Locate the cell with the specified text and output its (X, Y) center coordinate. 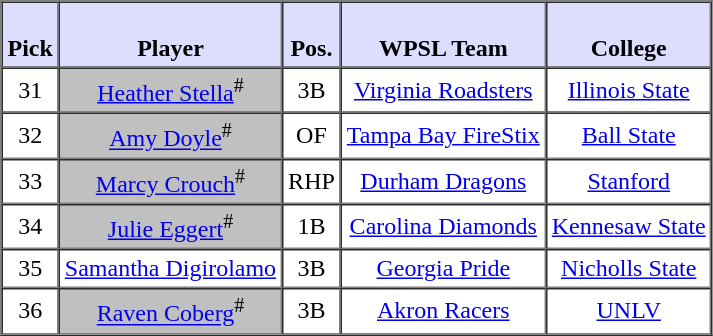
Pick (30, 35)
Nicholls State (629, 268)
Raven Coberg# (170, 310)
Ball State (629, 136)
UNLV (629, 310)
Stanford (629, 180)
34 (30, 226)
Durham Dragons (444, 180)
Kennesaw State (629, 226)
31 (30, 90)
Carolina Diamonds (444, 226)
Illinois State (629, 90)
1B (312, 226)
35 (30, 268)
Virginia Roadsters (444, 90)
Akron Racers (444, 310)
Julie Eggert# (170, 226)
32 (30, 136)
36 (30, 310)
Samantha Digirolamo (170, 268)
College (629, 35)
Heather Stella# (170, 90)
OF (312, 136)
Georgia Pride (444, 268)
33 (30, 180)
RHP (312, 180)
Amy Doyle# (170, 136)
Tampa Bay FireStix (444, 136)
WPSL Team (444, 35)
Player (170, 35)
Pos. (312, 35)
Marcy Crouch# (170, 180)
